Provide the [x, y] coordinate of the cell's center where the given text is located.  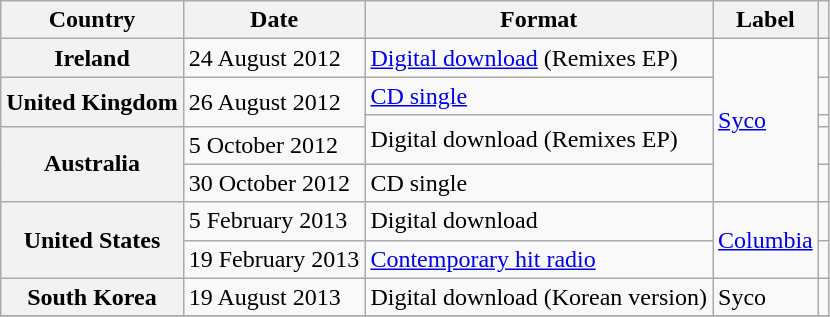
19 February 2013 [274, 259]
5 October 2012 [274, 145]
South Korea [92, 297]
30 October 2012 [274, 183]
Australia [92, 164]
Date [274, 20]
Digital download [539, 221]
24 August 2012 [274, 58]
United States [92, 240]
Ireland [92, 58]
5 February 2013 [274, 221]
Label [766, 20]
Digital download (Korean version) [539, 297]
Country [92, 20]
Format [539, 20]
Contemporary hit radio [539, 259]
19 August 2013 [274, 297]
United Kingdom [92, 102]
26 August 2012 [274, 102]
Columbia [766, 240]
